Return the [X, Y] coordinate for the center point of the cell that contains the specified text.  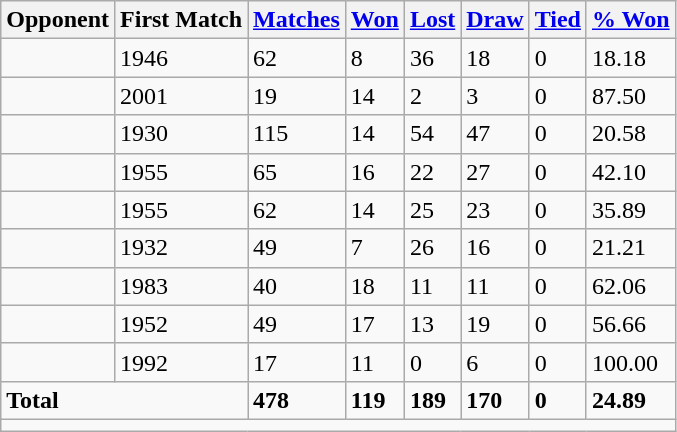
115 [297, 134]
Won [374, 20]
23 [495, 210]
2001 [182, 96]
Tied [558, 20]
Draw [495, 20]
47 [495, 134]
First Match [182, 20]
478 [297, 400]
7 [374, 248]
24.89 [630, 400]
3 [495, 96]
25 [432, 210]
18.18 [630, 58]
13 [432, 324]
189 [432, 400]
170 [495, 400]
42.10 [630, 172]
Lost [432, 20]
20.58 [630, 134]
54 [432, 134]
62.06 [630, 286]
21.21 [630, 248]
1946 [182, 58]
100.00 [630, 362]
8 [374, 58]
56.66 [630, 324]
Opponent [58, 20]
1932 [182, 248]
65 [297, 172]
Total [124, 400]
87.50 [630, 96]
40 [297, 286]
6 [495, 362]
35.89 [630, 210]
1952 [182, 324]
27 [495, 172]
1983 [182, 286]
Matches [297, 20]
1992 [182, 362]
119 [374, 400]
1930 [182, 134]
22 [432, 172]
2 [432, 96]
26 [432, 248]
% Won [630, 20]
36 [432, 58]
